Search for the cell housing the specified text and yield its (X, Y) center coordinate. 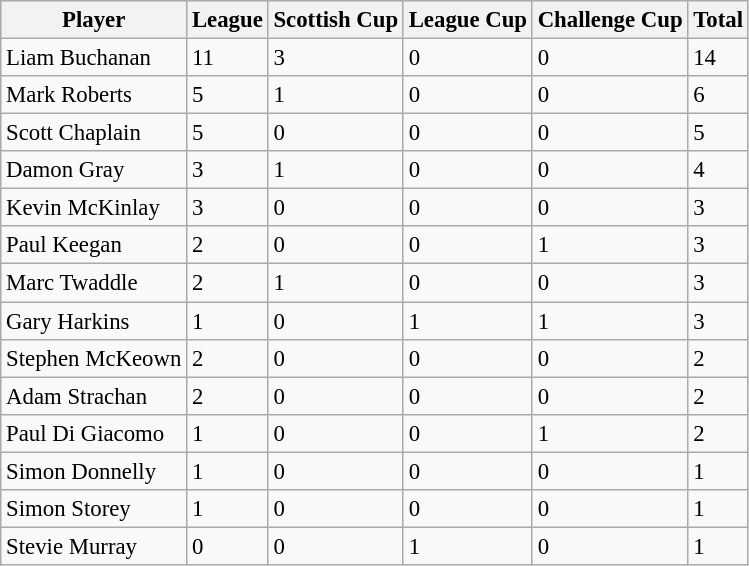
League Cup (468, 20)
Scott Chaplain (94, 133)
Simon Donnelly (94, 471)
Paul Di Giacomo (94, 433)
Paul Keegan (94, 245)
Adam Strachan (94, 396)
Simon Storey (94, 509)
Marc Twaddle (94, 283)
Total (718, 20)
6 (718, 95)
Kevin McKinlay (94, 208)
Mark Roberts (94, 95)
Liam Buchanan (94, 58)
Scottish Cup (336, 20)
11 (228, 58)
Challenge Cup (610, 20)
Gary Harkins (94, 321)
League (228, 20)
Player (94, 20)
Stephen McKeown (94, 358)
Stevie Murray (94, 546)
14 (718, 58)
Damon Gray (94, 170)
4 (718, 170)
